Find where the given text appears and provide that cell's center as [X, Y] coordinate. 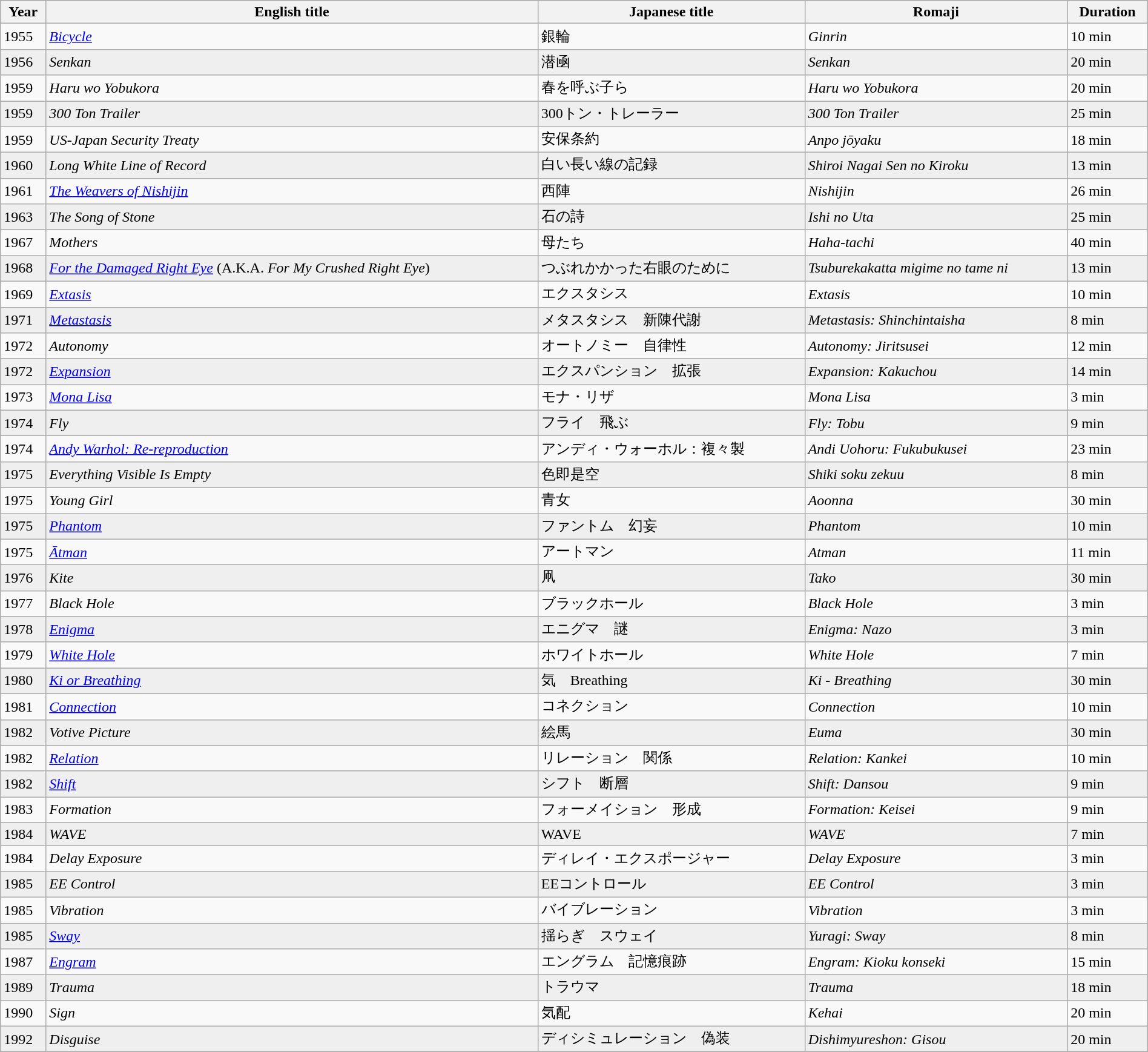
11 min [1108, 552]
ディレイ・エクスポージャー [671, 859]
EEコントロール [671, 884]
Duration [1108, 12]
1956 [23, 62]
Enigma [292, 630]
Year [23, 12]
オートノミー 自律性 [671, 346]
Tsuburekakatta migime no tame ni [936, 269]
Shift [292, 784]
Autonomy: Jiritsusei [936, 346]
23 min [1108, 449]
エングラム 記憶痕跡 [671, 962]
白い長い線の記録 [671, 166]
Kehai [936, 1014]
1978 [23, 630]
Ki - Breathing [936, 681]
1992 [23, 1039]
Bicycle [292, 36]
フライ 飛ぶ [671, 423]
1979 [23, 655]
Tako [936, 578]
Anpo jōyaku [936, 139]
1989 [23, 987]
メタスタシス 新陳代謝 [671, 320]
Metastasis [292, 320]
Disguise [292, 1039]
リレーション 関係 [671, 758]
安保条約 [671, 139]
Engram: Kioku konseki [936, 962]
色即是空 [671, 475]
フォーメイション 形成 [671, 810]
14 min [1108, 372]
Sway [292, 936]
300トン・トレーラー [671, 114]
春を呼ぶ子ら [671, 88]
モナ・リザ [671, 397]
絵馬 [671, 733]
凧 [671, 578]
エクスパンション 拡張 [671, 372]
気配 [671, 1014]
Enigma: Nazo [936, 630]
40 min [1108, 242]
1981 [23, 706]
12 min [1108, 346]
ブラックホール [671, 603]
母たち [671, 242]
Andi Uohoru: Fukubukusei [936, 449]
Euma [936, 733]
1967 [23, 242]
1980 [23, 681]
1968 [23, 269]
Andy Warhol: Re-reproduction [292, 449]
エニグマ 謎 [671, 630]
Everything Visible Is Empty [292, 475]
Aoonna [936, 500]
Formation [292, 810]
西陣 [671, 191]
15 min [1108, 962]
石の詩 [671, 217]
Romaji [936, 12]
English title [292, 12]
Yuragi: Sway [936, 936]
Nishijin [936, 191]
Shiki soku zekuu [936, 475]
気 Breathing [671, 681]
Haha-tachi [936, 242]
シフト 断層 [671, 784]
Young Girl [292, 500]
Ki or Breathing [292, 681]
Expansion [292, 372]
バイブレーション [671, 910]
1960 [23, 166]
ファントム 幻妄 [671, 527]
Sign [292, 1014]
潜凾 [671, 62]
つぶれかかった右眼のために [671, 269]
1976 [23, 578]
Shiroi Nagai Sen no Kiroku [936, 166]
揺らぎ スウェイ [671, 936]
Shift: Dansou [936, 784]
エクスタシス [671, 294]
The Song of Stone [292, 217]
青女 [671, 500]
ホワイトホール [671, 655]
Autonomy [292, 346]
Ginrin [936, 36]
Engram [292, 962]
1961 [23, 191]
Mothers [292, 242]
Atman [936, 552]
1955 [23, 36]
Metastasis: Shinchintaisha [936, 320]
Ishi no Uta [936, 217]
アンディ・ウォーホル：複々製 [671, 449]
1987 [23, 962]
トラウマ [671, 987]
The Weavers of Nishijin [292, 191]
Kite [292, 578]
Votive Picture [292, 733]
Relation [292, 758]
Expansion: Kakuchou [936, 372]
アートマン [671, 552]
26 min [1108, 191]
Formation: Keisei [936, 810]
Fly: Tobu [936, 423]
Japanese title [671, 12]
1969 [23, 294]
1983 [23, 810]
ディシミュレーション 偽装 [671, 1039]
1963 [23, 217]
US-Japan Security Treaty [292, 139]
1973 [23, 397]
Ātman [292, 552]
Dishimyureshon: Gisou [936, 1039]
For the Damaged Right Eye (A.K.A. For My Crushed Right Eye) [292, 269]
コネクション [671, 706]
Fly [292, 423]
Relation: Kankei [936, 758]
1971 [23, 320]
1990 [23, 1014]
銀輪 [671, 36]
1977 [23, 603]
Long White Line of Record [292, 166]
